For the text-containing cell, return its midpoint in [X, Y] coordinate format. 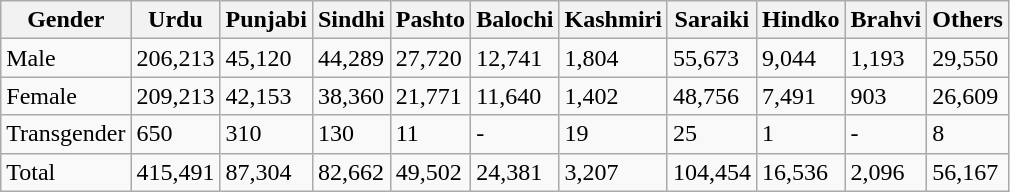
1,804 [613, 58]
1 [800, 134]
Male [66, 58]
130 [351, 134]
310 [266, 134]
Balochi [515, 20]
48,756 [712, 96]
104,454 [712, 172]
206,213 [176, 58]
55,673 [712, 58]
12,741 [515, 58]
82,662 [351, 172]
26,609 [968, 96]
Sindhi [351, 20]
Punjabi [266, 20]
11 [430, 134]
27,720 [430, 58]
Gender [66, 20]
415,491 [176, 172]
45,120 [266, 58]
56,167 [968, 172]
Hindko [800, 20]
87,304 [266, 172]
29,550 [968, 58]
Female [66, 96]
Kashmiri [613, 20]
Urdu [176, 20]
24,381 [515, 172]
25 [712, 134]
1,193 [886, 58]
11,640 [515, 96]
16,536 [800, 172]
Brahvi [886, 20]
Transgender [66, 134]
903 [886, 96]
650 [176, 134]
Pashto [430, 20]
1,402 [613, 96]
44,289 [351, 58]
19 [613, 134]
209,213 [176, 96]
38,360 [351, 96]
7,491 [800, 96]
49,502 [430, 172]
Others [968, 20]
21,771 [430, 96]
8 [968, 134]
Saraiki [712, 20]
3,207 [613, 172]
9,044 [800, 58]
42,153 [266, 96]
2,096 [886, 172]
Total [66, 172]
